Find where the given text appears and provide that cell's center as [X, Y] coordinate. 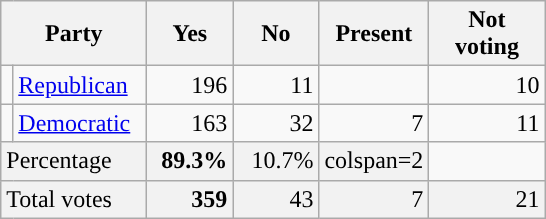
colspan=2 [374, 161]
Present [374, 34]
Percentage [74, 161]
359 [190, 199]
10 [487, 85]
21 [487, 199]
10.7% [276, 161]
Democratic [80, 123]
163 [190, 123]
Yes [190, 34]
Republican [80, 85]
89.3% [190, 161]
Party [74, 34]
No [276, 34]
32 [276, 123]
196 [190, 85]
Not voting [487, 34]
43 [276, 199]
Total votes [74, 199]
